Search for the cell housing the specified text and yield its [X, Y] center coordinate. 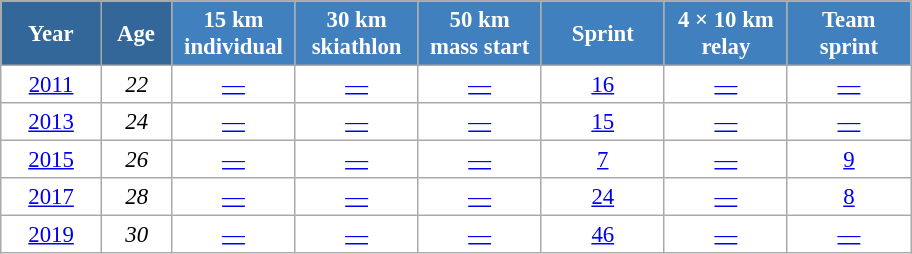
15 [602, 122]
4 × 10 km relay [726, 34]
2015 [52, 160]
2011 [52, 85]
Sprint [602, 34]
Year [52, 34]
2013 [52, 122]
9 [848, 160]
16 [602, 85]
2019 [52, 235]
22 [136, 85]
Team sprint [848, 34]
30 [136, 235]
26 [136, 160]
46 [602, 235]
7 [602, 160]
30 km skiathlon [356, 34]
2017 [52, 197]
Age [136, 34]
50 km mass start [480, 34]
15 km individual [234, 34]
8 [848, 197]
28 [136, 197]
